Locate the cell with the specified text and output its [X, Y] center coordinate. 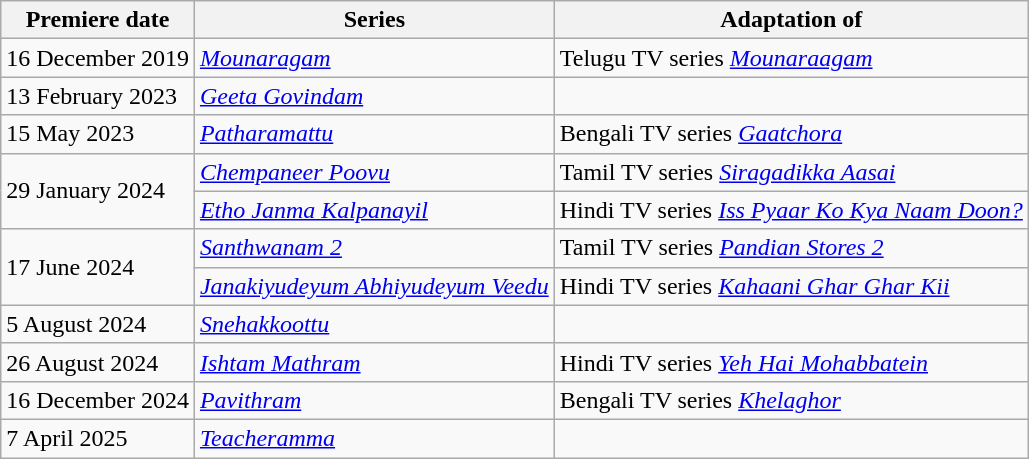
Hindi TV series Kahaani Ghar Ghar Kii [791, 286]
Telugu TV series Mounaraagam [791, 58]
Snehakkoottu [374, 324]
Chempaneer Poovu [374, 172]
Geeta Govindam [374, 96]
Hindi TV series Yeh Hai Mohabbatein [791, 362]
Patharamattu [374, 134]
Ishtam Mathram [374, 362]
Premiere date [98, 20]
Adaptation of [791, 20]
Etho Janma Kalpanayil [374, 210]
17 June 2024 [98, 267]
Tamil TV series Pandian Stores 2 [791, 248]
Bengali TV series Gaatchora [791, 134]
Hindi TV series Iss Pyaar Ko Kya Naam Doon? [791, 210]
Janakiyudeyum Abhiyudeyum Veedu [374, 286]
Teacheramma [374, 438]
15 May 2023 [98, 134]
Series [374, 20]
29 January 2024 [98, 191]
Tamil TV series Siragadikka Aasai [791, 172]
5 August 2024 [98, 324]
Santhwanam 2 [374, 248]
Pavithram [374, 400]
Mounaragam [374, 58]
26 August 2024 [98, 362]
13 February 2023 [98, 96]
7 April 2025 [98, 438]
16 December 2024 [98, 400]
16 December 2019 [98, 58]
Bengali TV series Khelaghor [791, 400]
